Scan for the cell matching the given text and deliver its [x, y] coordinate at center. 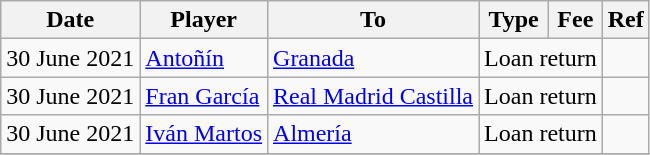
Iván Martos [204, 134]
To [374, 20]
Real Madrid Castilla [374, 96]
Date [70, 20]
Fran García [204, 96]
Fee [576, 20]
Granada [374, 58]
Ref [626, 20]
Type [514, 20]
Almería [374, 134]
Player [204, 20]
Antoñín [204, 58]
